Detect which cell encompasses the target text, then output its (X, Y) center coordinate. 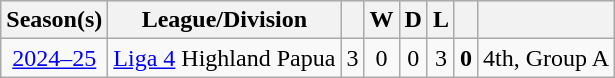
League/Division (224, 20)
L (440, 20)
Liga 4 Highland Papua (224, 58)
W (382, 20)
4th, Group A (546, 58)
2024–25 (54, 58)
D (413, 20)
Season(s) (54, 20)
